From the cell containing the given text, extract its center point as [X, Y] coordinate. 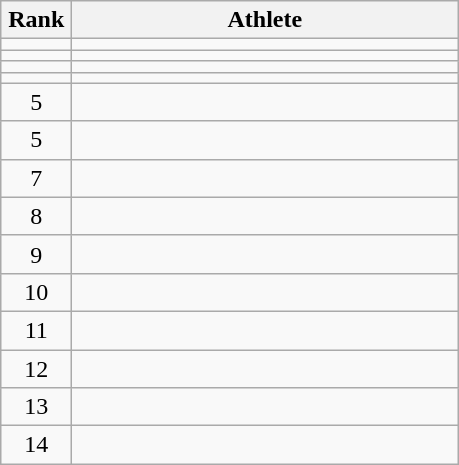
Athlete [265, 20]
9 [36, 254]
11 [36, 330]
14 [36, 445]
12 [36, 369]
8 [36, 216]
7 [36, 178]
Rank [36, 20]
10 [36, 292]
13 [36, 407]
